Return [X, Y] of the center of cell containing provided text 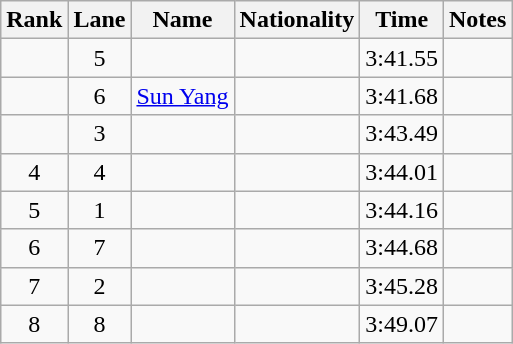
3:49.07 [402, 324]
3:44.68 [402, 248]
Notes [478, 20]
Name [182, 20]
Lane [100, 20]
Nationality [297, 20]
3:41.68 [402, 96]
2 [100, 286]
Rank [34, 20]
3 [100, 134]
Time [402, 20]
3:43.49 [402, 134]
1 [100, 210]
Sun Yang [182, 96]
3:45.28 [402, 286]
3:44.01 [402, 172]
3:44.16 [402, 210]
3:41.55 [402, 58]
